Determine the [X, Y] coordinate at the center of the cell enclosing the given text.  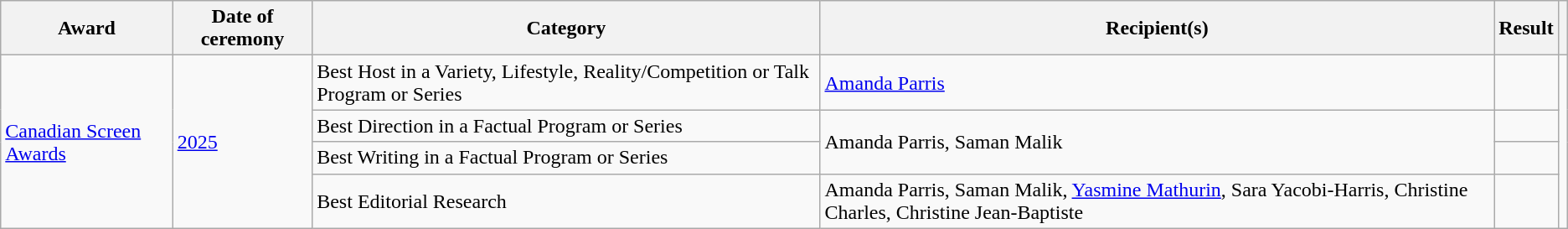
Date of ceremony [242, 29]
2025 [242, 142]
Award [87, 29]
Best Host in a Variety, Lifestyle, Reality/Competition or Talk Program or Series [566, 82]
Result [1526, 29]
Best Writing in a Factual Program or Series [566, 158]
Category [566, 29]
Amanda Parris, Saman Malik, Yasmine Mathurin, Sara Yacobi-Harris, Christine Charles, Christine Jean-Baptiste [1158, 201]
Recipient(s) [1158, 29]
Best Direction in a Factual Program or Series [566, 126]
Canadian Screen Awards [87, 142]
Amanda Parris [1158, 82]
Best Editorial Research [566, 201]
Amanda Parris, Saman Malik [1158, 142]
